Output the [X, Y] coordinate of the center of the cell containing the given text.  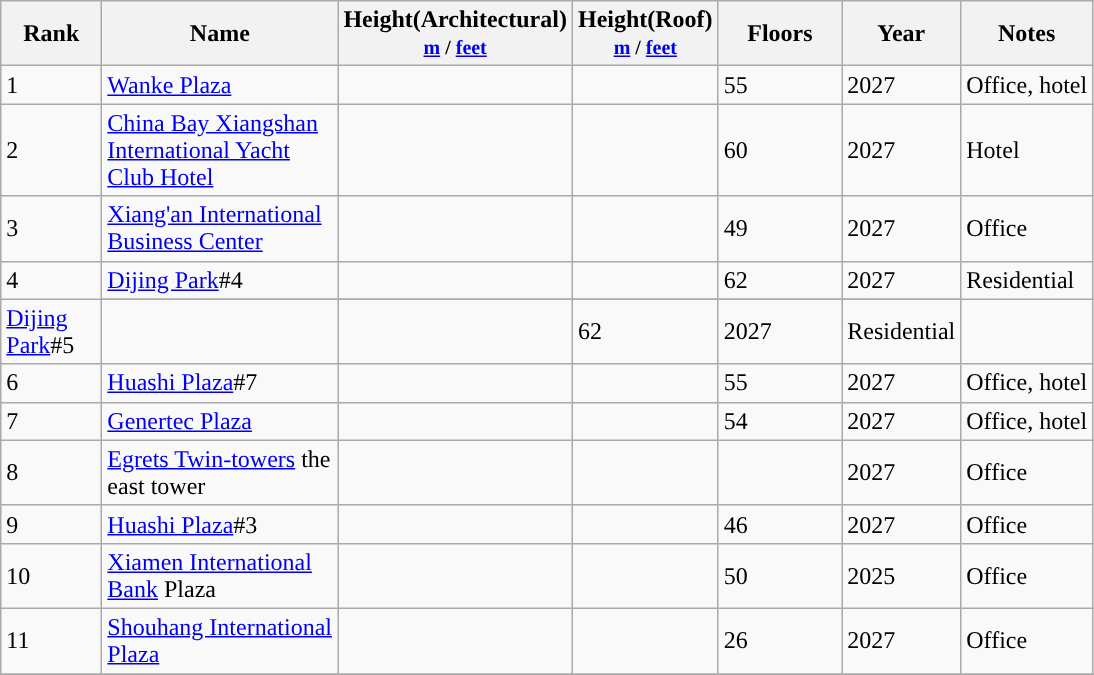
Genertec Plaza [220, 421]
Egrets Twin-towers the east tower [220, 472]
Year [902, 34]
Xiang'an International Business Center [220, 228]
Shouhang International Plaza [220, 640]
Height(Architectural)m / feet [456, 34]
Dijing Park#4 [220, 280]
49 [780, 228]
46 [780, 524]
11 [52, 640]
China Bay Xiangshan International Yacht Club Hotel [220, 150]
3 [52, 228]
Xiamen International Bank Plaza [220, 576]
Name [220, 34]
8 [52, 472]
2 [52, 150]
6 [52, 383]
Wanke Plaza [220, 85]
Hotel [1027, 150]
Huashi Plaza#7 [220, 383]
Notes [1027, 34]
1 [52, 85]
Dijing Park#5 [52, 332]
Huashi Plaza#3 [220, 524]
50 [780, 576]
Floors [780, 34]
26 [780, 640]
9 [52, 524]
10 [52, 576]
7 [52, 421]
54 [780, 421]
4 [52, 280]
2025 [902, 576]
60 [780, 150]
Rank [52, 34]
Height(Roof)m / feet [645, 34]
